Extract the [x, y] coordinate from the center of the cell holding the provided text.  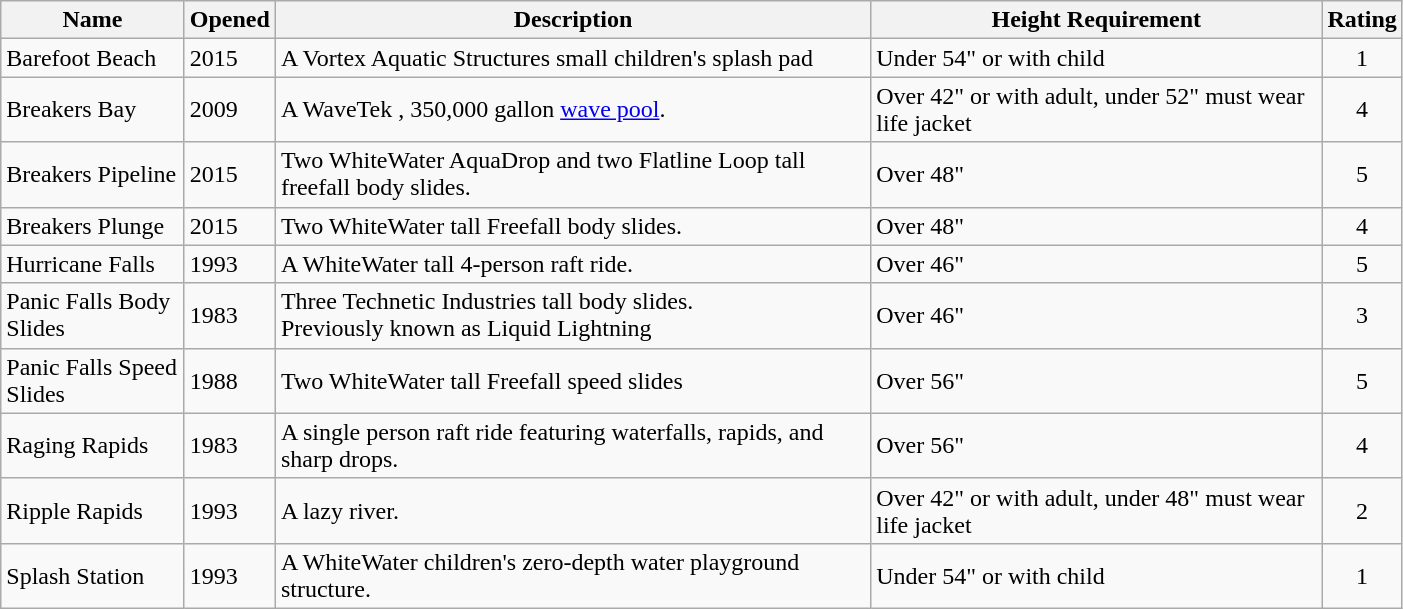
Height Requirement [1096, 20]
Three Technetic Industries tall body slides.Previously known as Liquid Lightning [572, 316]
Breakers Plunge [93, 226]
A WhiteWater children's zero-depth water playground structure. [572, 576]
Rating [1362, 20]
A lazy river. [572, 510]
Description [572, 20]
Raging Rapids [93, 446]
Opened [230, 20]
1988 [230, 380]
Hurricane Falls [93, 264]
Barefoot Beach [93, 58]
Two WhiteWater tall Freefall speed slides [572, 380]
Ripple Rapids [93, 510]
Splash Station [93, 576]
Breakers Bay [93, 110]
A WhiteWater tall 4-person raft ride. [572, 264]
3 [1362, 316]
Two WhiteWater AquaDrop and two Flatline Loop tall freefall body slides. [572, 174]
Panic Falls Body Slides [93, 316]
Two WhiteWater tall Freefall body slides. [572, 226]
A WaveTek , 350,000 gallon wave pool. [572, 110]
A Vortex Aquatic Structures small children's splash pad [572, 58]
Panic Falls Speed Slides [93, 380]
2009 [230, 110]
Over 42" or with adult, under 48" must wear life jacket [1096, 510]
A single person raft ride featuring waterfalls, rapids, and sharp drops. [572, 446]
2 [1362, 510]
Name [93, 20]
Over 42" or with adult, under 52" must wear life jacket [1096, 110]
Breakers Pipeline [93, 174]
